Search for the cell housing the specified text and yield its [X, Y] center coordinate. 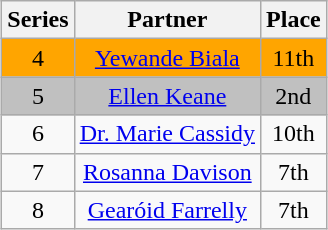
10th [294, 134]
Dr. Marie Cassidy [167, 134]
Place [294, 20]
5 [38, 96]
Partner [167, 20]
8 [38, 210]
Gearóid Farrelly [167, 210]
Yewande Biala [167, 58]
2nd [294, 96]
11th [294, 58]
7 [38, 172]
6 [38, 134]
Rosanna Davison [167, 172]
Ellen Keane [167, 96]
Series [38, 20]
4 [38, 58]
